Determine the (X, Y) coordinate at the center of the cell enclosing the given text.  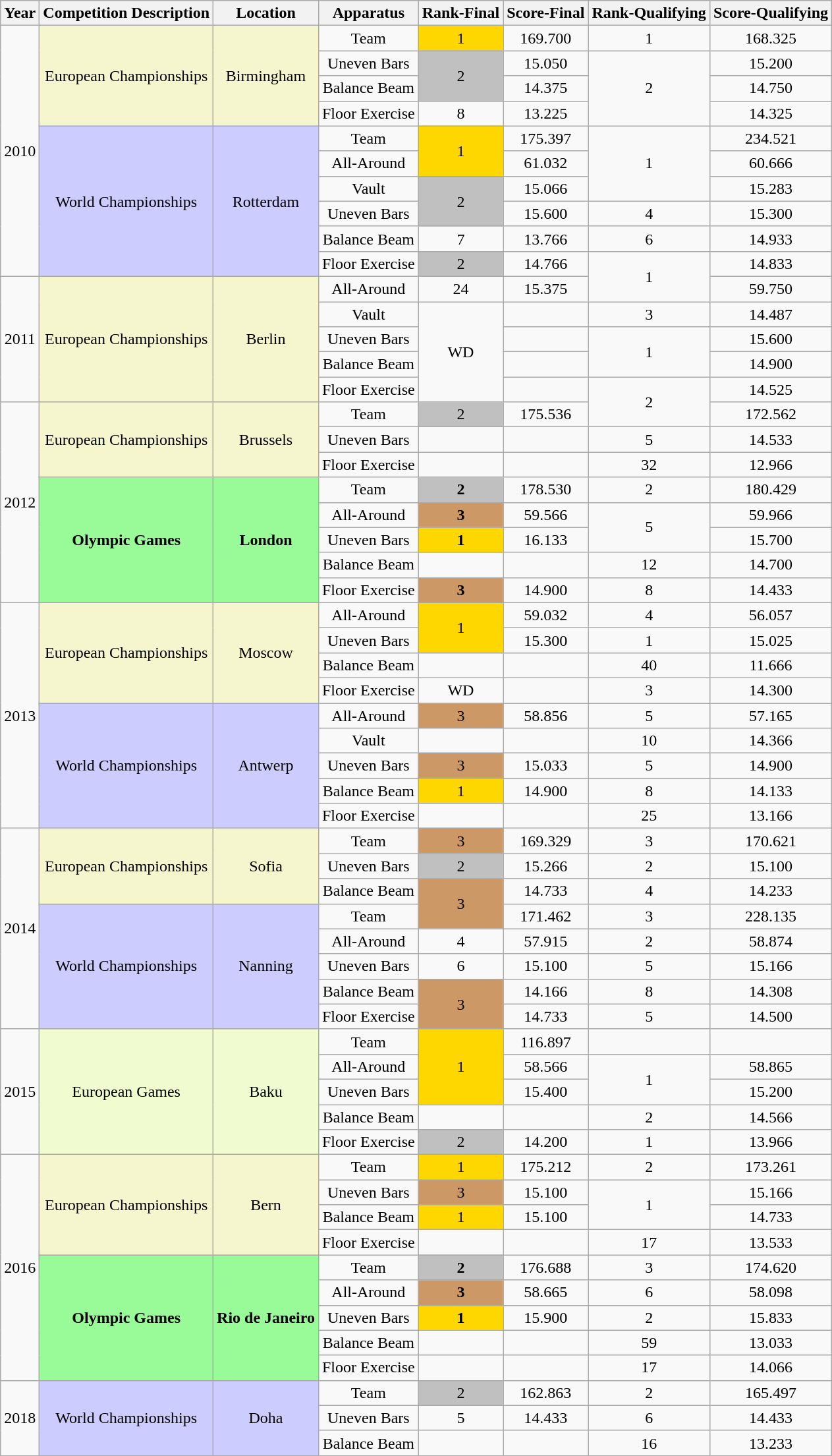
14.375 (545, 88)
12 (649, 565)
13.033 (771, 1343)
59 (649, 1343)
Location (266, 13)
Sofia (266, 866)
40 (649, 665)
58.566 (545, 1066)
Bern (266, 1205)
15.400 (545, 1092)
15.025 (771, 640)
Apparatus (368, 13)
14.233 (771, 891)
14.833 (771, 264)
2015 (20, 1092)
14.166 (545, 991)
13.766 (545, 239)
London (266, 540)
Brussels (266, 440)
234.521 (771, 138)
14.933 (771, 239)
15.033 (545, 766)
58.098 (771, 1293)
59.566 (545, 515)
15.833 (771, 1318)
14.133 (771, 791)
162.863 (545, 1393)
169.700 (545, 38)
Rank-Final (460, 13)
10 (649, 741)
14.366 (771, 741)
58.856 (545, 715)
2013 (20, 716)
13.166 (771, 816)
58.665 (545, 1293)
14.750 (771, 88)
Doha (266, 1418)
European Games (126, 1092)
Score-Final (545, 13)
Rio de Janeiro (266, 1318)
14.308 (771, 991)
14.566 (771, 1117)
59.032 (545, 615)
59.750 (771, 289)
25 (649, 816)
176.688 (545, 1267)
169.329 (545, 841)
Moscow (266, 653)
13.966 (771, 1142)
32 (649, 465)
15.066 (545, 189)
13.233 (771, 1443)
14.200 (545, 1142)
60.666 (771, 163)
171.462 (545, 916)
14.066 (771, 1368)
168.325 (771, 38)
7 (460, 239)
14.525 (771, 390)
2010 (20, 152)
15.700 (771, 540)
14.500 (771, 1016)
Competition Description (126, 13)
174.620 (771, 1267)
14.533 (771, 440)
11.666 (771, 665)
Year (20, 13)
173.261 (771, 1167)
180.429 (771, 490)
58.874 (771, 941)
14.766 (545, 264)
13.225 (545, 113)
16 (649, 1443)
Rotterdam (266, 201)
57.915 (545, 941)
Antwerp (266, 765)
14.700 (771, 565)
170.621 (771, 841)
61.032 (545, 163)
12.966 (771, 465)
175.212 (545, 1167)
24 (460, 289)
Baku (266, 1092)
13.533 (771, 1242)
172.562 (771, 415)
15.283 (771, 189)
165.497 (771, 1393)
2016 (20, 1268)
15.900 (545, 1318)
2014 (20, 929)
Score-Qualifying (771, 13)
175.536 (545, 415)
178.530 (545, 490)
58.865 (771, 1066)
Nanning (266, 966)
Berlin (266, 339)
56.057 (771, 615)
15.050 (545, 63)
228.135 (771, 916)
Rank-Qualifying (649, 13)
14.325 (771, 113)
15.266 (545, 866)
14.487 (771, 314)
2018 (20, 1418)
Birmingham (266, 76)
15.375 (545, 289)
175.397 (545, 138)
57.165 (771, 715)
16.133 (545, 540)
59.966 (771, 515)
14.300 (771, 690)
116.897 (545, 1041)
2012 (20, 502)
2011 (20, 339)
